Scan for the cell matching the given text and deliver its (x, y) coordinate at center. 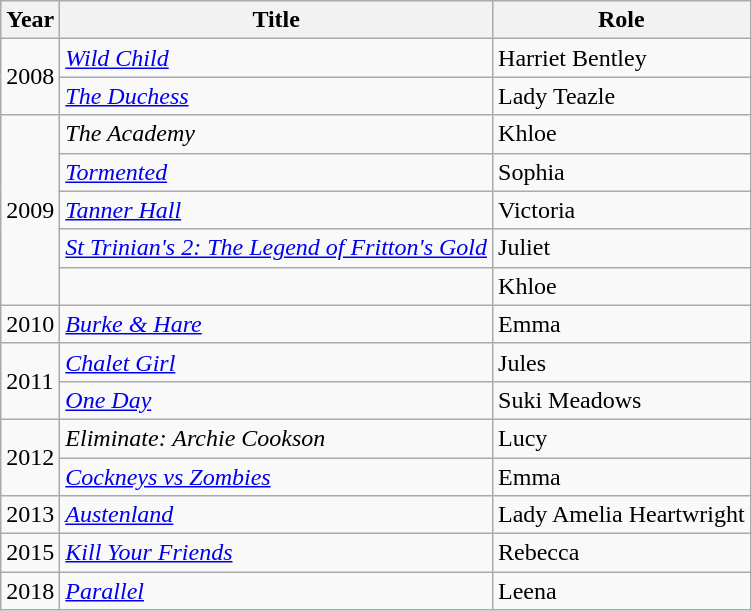
Title (276, 20)
Tormented (276, 172)
St Trinian's 2: The Legend of Fritton's Gold (276, 248)
2013 (30, 515)
Lady Amelia Heartwright (622, 515)
Parallel (276, 591)
Tanner Hall (276, 210)
Harriet Bentley (622, 58)
2010 (30, 324)
The Duchess (276, 96)
Leena (622, 591)
Austenland (276, 515)
Rebecca (622, 553)
Chalet Girl (276, 362)
2018 (30, 591)
Lady Teazle (622, 96)
Victoria (622, 210)
2008 (30, 77)
Jules (622, 362)
Cockneys vs Zombies (276, 477)
One Day (276, 400)
Year (30, 20)
Kill Your Friends (276, 553)
2015 (30, 553)
Sophia (622, 172)
The Academy (276, 134)
Lucy (622, 438)
2009 (30, 210)
Juliet (622, 248)
Role (622, 20)
Eliminate: Archie Cookson (276, 438)
2011 (30, 381)
Burke & Hare (276, 324)
Suki Meadows (622, 400)
Wild Child (276, 58)
2012 (30, 457)
